Detect which cell encompasses the target text, then output its [x, y] center coordinate. 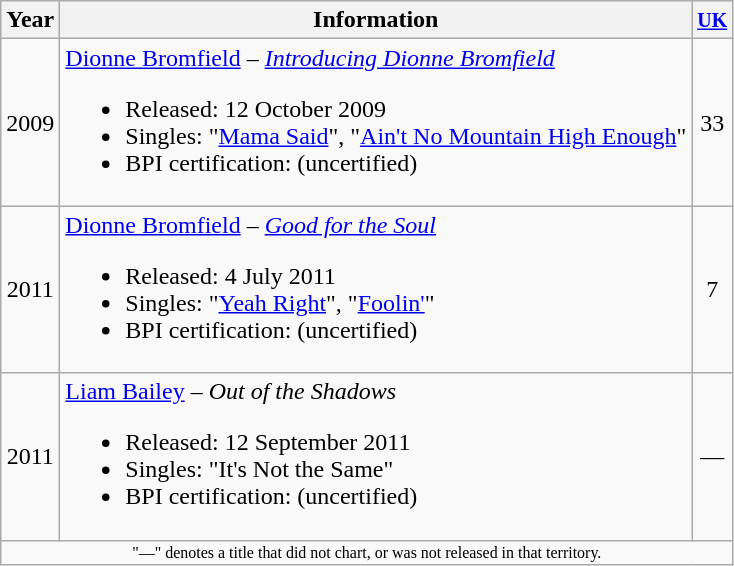
"—" denotes a title that did not chart, or was not released in that territory. [367, 552]
Dionne Bromfield – Good for the SoulReleased: 4 July 2011Singles: "Yeah Right", "Foolin'"BPI certification: (uncertified) [376, 290]
7 [712, 290]
2009 [30, 122]
UK [712, 20]
Year [30, 20]
Liam Bailey – Out of the ShadowsReleased: 12 September 2011Singles: "It's Not the Same"BPI certification: (uncertified) [376, 456]
— [712, 456]
Information [376, 20]
33 [712, 122]
